Output the [x, y] coordinate of the center of the cell containing the given text.  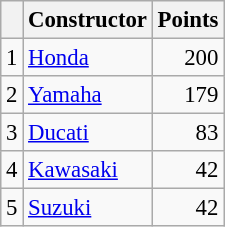
Honda [88, 58]
1 [12, 58]
4 [12, 170]
179 [188, 95]
Points [188, 20]
Kawasaki [88, 170]
Ducati [88, 133]
5 [12, 208]
Yamaha [88, 95]
83 [188, 133]
2 [12, 95]
3 [12, 133]
Suzuki [88, 208]
Constructor [88, 20]
200 [188, 58]
